Pinpoint the cell where the given text exists, returning its (x, y) midpoint coordinate. 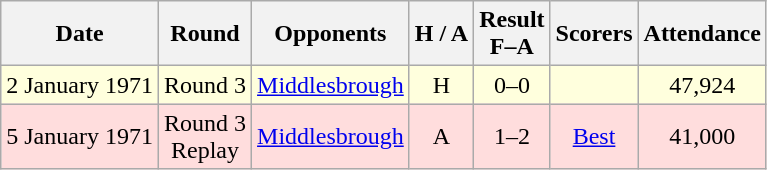
47,924 (702, 85)
1–2 (512, 136)
Opponents (331, 34)
Scorers (594, 34)
A (441, 136)
H (441, 85)
Round 3 (204, 85)
41,000 (702, 136)
Date (80, 34)
5 January 1971 (80, 136)
Attendance (702, 34)
ResultF–A (512, 34)
2 January 1971 (80, 85)
0–0 (512, 85)
Best (594, 136)
Round 3Replay (204, 136)
Round (204, 34)
H / A (441, 34)
